From the cell containing the given text, extract its center point as [x, y] coordinate. 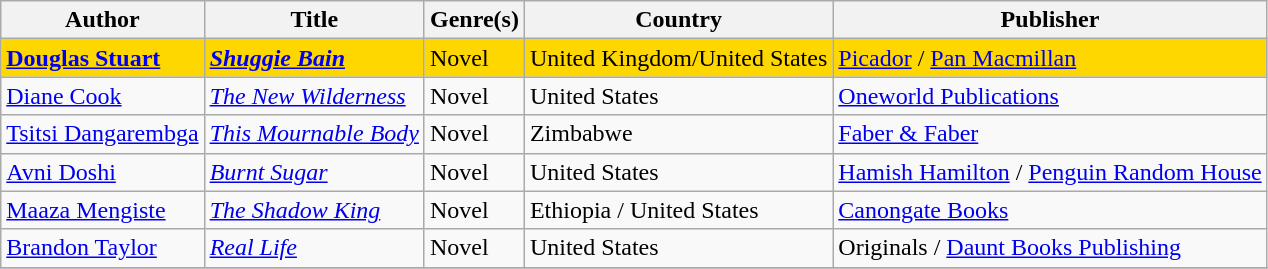
Diane Cook [102, 96]
Author [102, 20]
The Shadow King [314, 210]
Picador / Pan Macmillan [1050, 58]
United Kingdom/United States [678, 58]
This Mournable Body [314, 134]
Maaza Mengiste [102, 210]
Country [678, 20]
Douglas Stuart [102, 58]
Faber & Faber [1050, 134]
Tsitsi Dangarembga [102, 134]
Brandon Taylor [102, 248]
Shuggie Bain [314, 58]
Real Life [314, 248]
Burnt Sugar [314, 172]
Publisher [1050, 20]
Title [314, 20]
Hamish Hamilton / Penguin Random House [1050, 172]
The New Wilderness [314, 96]
Genre(s) [474, 20]
Canongate Books [1050, 210]
Originals / Daunt Books Publishing [1050, 248]
Zimbabwe [678, 134]
Avni Doshi [102, 172]
Oneworld Publications [1050, 96]
Ethiopia / United States [678, 210]
